From the cell containing the given text, extract its center point as [X, Y] coordinate. 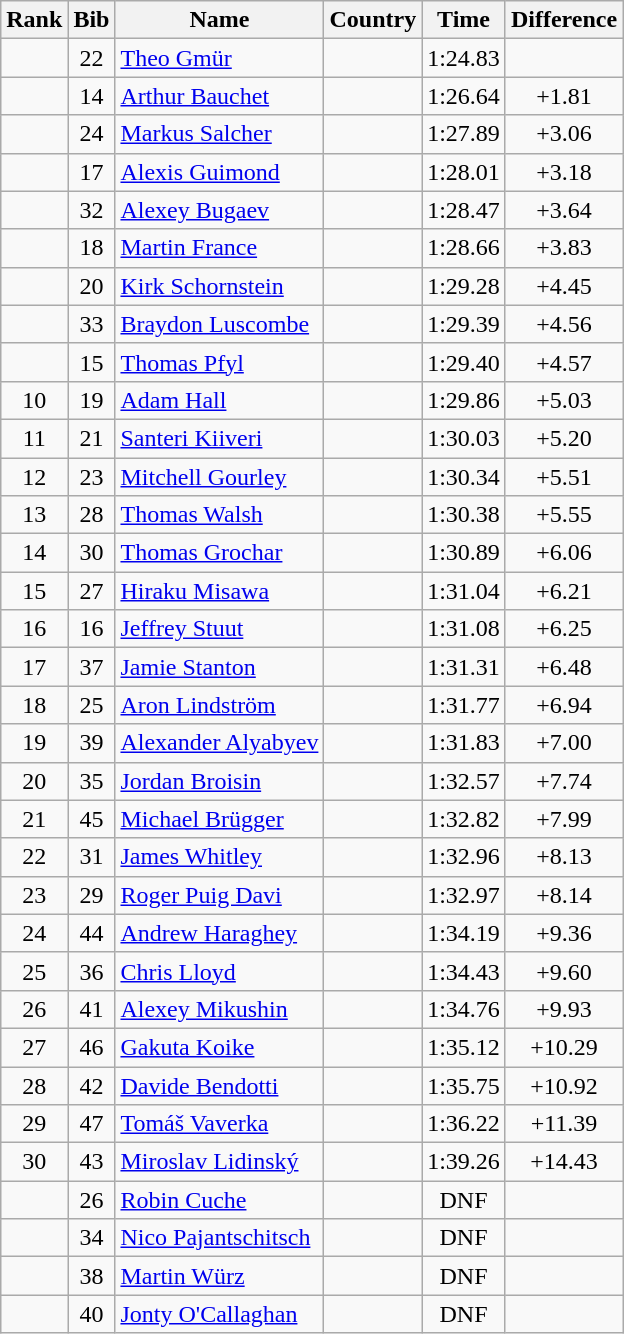
1:35.75 [464, 1085]
+9.36 [564, 933]
+10.92 [564, 1085]
Arthur Bauchet [220, 96]
10 [34, 400]
13 [34, 515]
Robin Cuche [220, 1200]
1:32.82 [464, 819]
+3.18 [564, 172]
Mitchell Gourley [220, 477]
1:34.19 [464, 933]
+6.25 [564, 629]
Miroslav Lidinský [220, 1162]
31 [92, 857]
Tomáš Vaverka [220, 1124]
Aron Lindström [220, 705]
+3.64 [564, 210]
+5.51 [564, 477]
Alexey Mikushin [220, 1009]
1:31.77 [464, 705]
44 [92, 933]
Country [373, 20]
1:30.34 [464, 477]
1:27.89 [464, 134]
+7.74 [564, 781]
1:24.83 [464, 58]
+6.48 [564, 667]
1:29.39 [464, 324]
+7.99 [564, 819]
+11.39 [564, 1124]
Chris Lloyd [220, 971]
+8.13 [564, 857]
41 [92, 1009]
Santeri Kiiveri [220, 438]
33 [92, 324]
11 [34, 438]
1:36.22 [464, 1124]
Theo Gmür [220, 58]
Alexander Alyabyev [220, 743]
Markus Salcher [220, 134]
37 [92, 667]
46 [92, 1047]
+6.06 [564, 553]
1:31.04 [464, 591]
+3.83 [564, 248]
47 [92, 1124]
1:34.76 [464, 1009]
45 [92, 819]
+6.94 [564, 705]
1:29.40 [464, 362]
40 [92, 1314]
Bib [92, 20]
Andrew Haraghey [220, 933]
+4.45 [564, 286]
Braydon Luscombe [220, 324]
Thomas Walsh [220, 515]
36 [92, 971]
+5.03 [564, 400]
Kirk Schornstein [220, 286]
34 [92, 1238]
Jamie Stanton [220, 667]
+1.81 [564, 96]
Jeffrey Stuut [220, 629]
1:28.01 [464, 172]
+7.00 [564, 743]
+8.14 [564, 895]
43 [92, 1162]
+9.93 [564, 1009]
+4.56 [564, 324]
Nico Pajantschitsch [220, 1238]
1:39.26 [464, 1162]
+6.21 [564, 591]
Thomas Pfyl [220, 362]
32 [92, 210]
+5.55 [564, 515]
Rank [34, 20]
Davide Bendotti [220, 1085]
Time [464, 20]
Jonty O'Callaghan [220, 1314]
Martin France [220, 248]
Alexis Guimond [220, 172]
1:28.66 [464, 248]
1:32.96 [464, 857]
+14.43 [564, 1162]
1:34.43 [464, 971]
39 [92, 743]
Thomas Grochar [220, 553]
1:26.64 [464, 96]
38 [92, 1276]
12 [34, 477]
+4.57 [564, 362]
1:29.86 [464, 400]
42 [92, 1085]
James Whitley [220, 857]
Difference [564, 20]
1:35.12 [464, 1047]
1:30.03 [464, 438]
Hiraku Misawa [220, 591]
1:31.08 [464, 629]
1:29.28 [464, 286]
+3.06 [564, 134]
1:32.57 [464, 781]
Michael Brügger [220, 819]
1:30.89 [464, 553]
Name [220, 20]
1:30.38 [464, 515]
1:32.97 [464, 895]
Gakuta Koike [220, 1047]
Alexey Bugaev [220, 210]
Roger Puig Davi [220, 895]
Martin Würz [220, 1276]
+5.20 [564, 438]
1:28.47 [464, 210]
Adam Hall [220, 400]
+10.29 [564, 1047]
35 [92, 781]
Jordan Broisin [220, 781]
+9.60 [564, 971]
1:31.31 [464, 667]
1:31.83 [464, 743]
